Determine the [x, y] coordinate at the center of the cell enclosing the given text.  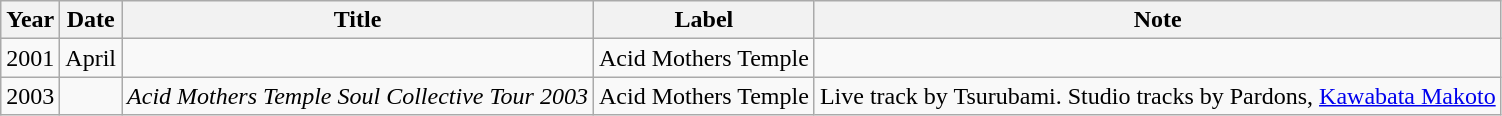
2003 [30, 96]
Title [358, 20]
Label [704, 20]
April [91, 58]
Year [30, 20]
Date [91, 20]
Acid Mothers Temple Soul Collective Tour 2003 [358, 96]
Live track by Tsurubami. Studio tracks by Pardons, Kawabata Makoto [1158, 96]
Note [1158, 20]
2001 [30, 58]
